Search for the cell housing the specified text and yield its [X, Y] center coordinate. 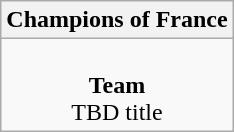
TeamTBD title [117, 85]
Champions of France [117, 20]
